Extract the [x, y] coordinate from the center of the cell holding the provided text.  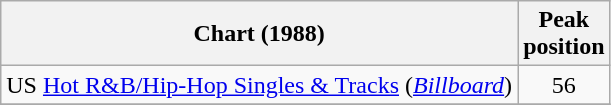
Peakposition [564, 34]
Chart (1988) [260, 34]
56 [564, 85]
US Hot R&B/Hip-Hop Singles & Tracks (Billboard) [260, 85]
